Scan for the cell matching the given text and deliver its (x, y) coordinate at center. 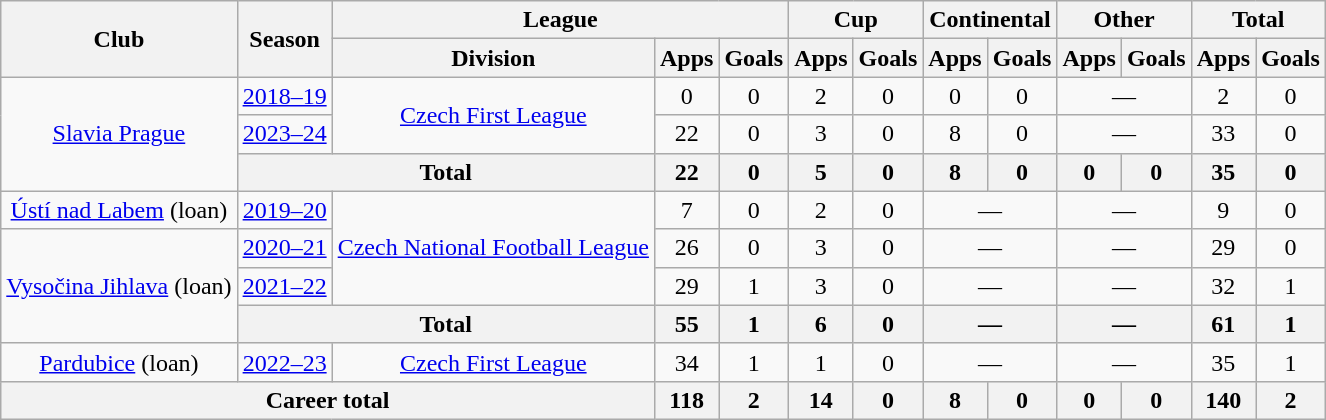
34 (686, 362)
Season (284, 39)
2019–20 (284, 210)
Slavia Prague (119, 134)
140 (1223, 400)
Czech National Football League (493, 248)
Cup (856, 20)
Ústí nad Labem (loan) (119, 210)
9 (1223, 210)
14 (821, 400)
5 (821, 172)
26 (686, 248)
7 (686, 210)
6 (821, 324)
Pardubice (loan) (119, 362)
Continental (990, 20)
2020–21 (284, 248)
League (560, 20)
Club (119, 39)
32 (1223, 286)
Other (1124, 20)
Career total (328, 400)
Division (493, 58)
2023–24 (284, 134)
55 (686, 324)
Vysočina Jihlava (loan) (119, 286)
61 (1223, 324)
2022–23 (284, 362)
33 (1223, 134)
2021–22 (284, 286)
2018–19 (284, 96)
118 (686, 400)
